Extract the [X, Y] coordinate from the center of the cell holding the provided text.  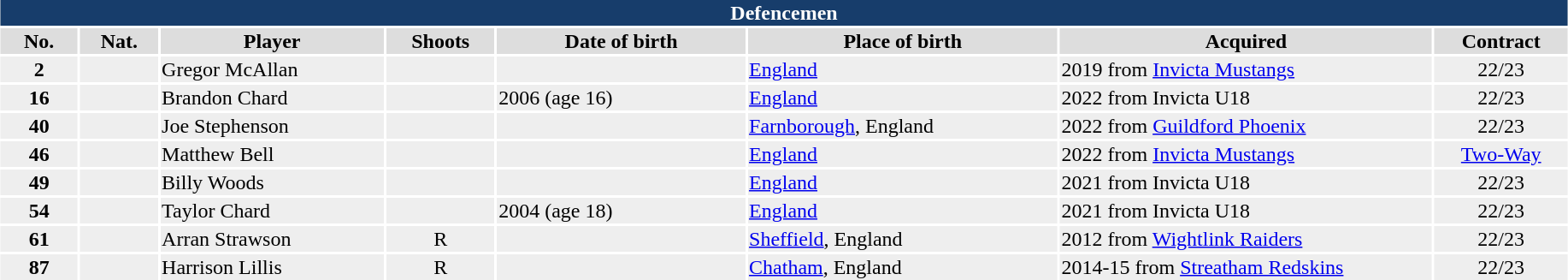
Billy Woods [272, 182]
49 [39, 182]
2022 from Invicta Mustangs [1247, 154]
40 [39, 126]
No. [39, 41]
Two-Way [1501, 154]
2014-15 from Streatham Redskins [1247, 267]
Brandon Chard [272, 98]
Contract [1501, 41]
54 [39, 211]
46 [39, 154]
2004 (age 18) [622, 211]
Acquired [1247, 41]
Matthew Bell [272, 154]
Arran Strawson [272, 239]
Defencemen [783, 13]
2012 from Wightlink Raiders [1247, 239]
2006 (age 16) [622, 98]
2022 from Guildford Phoenix [1247, 126]
Nat. [120, 41]
Chatham, England [903, 267]
Date of birth [622, 41]
Player [272, 41]
Sheffield, England [903, 239]
Harrison Lillis [272, 267]
Shoots [441, 41]
Place of birth [903, 41]
2019 from Invicta Mustangs [1247, 69]
2022 from Invicta U18 [1247, 98]
2 [39, 69]
87 [39, 267]
61 [39, 239]
Taylor Chard [272, 211]
Farnborough, England [903, 126]
16 [39, 98]
Joe Stephenson [272, 126]
Gregor McAllan [272, 69]
